Detect which cell encompasses the target text, then output its (X, Y) center coordinate. 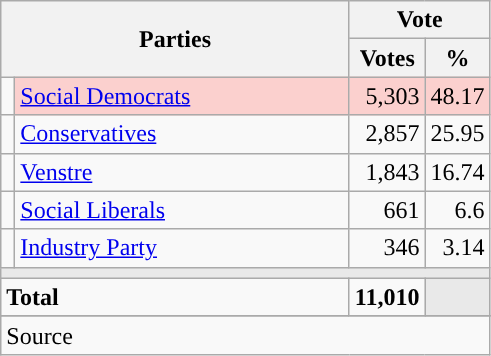
11,010 (387, 297)
3.14 (458, 248)
Source (246, 335)
Votes (387, 58)
Social Democrats (182, 96)
16.74 (458, 172)
661 (387, 210)
1,843 (387, 172)
Industry Party (182, 248)
Total (176, 297)
Parties (176, 39)
6.6 (458, 210)
Vote (420, 20)
2,857 (387, 134)
48.17 (458, 96)
346 (387, 248)
25.95 (458, 134)
% (458, 58)
Conservatives (182, 134)
Venstre (182, 172)
Social Liberals (182, 210)
5,303 (387, 96)
